Provide the [X, Y] coordinate of the cell's center where the given text is located.  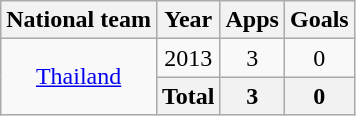
Total [188, 96]
Apps [252, 20]
2013 [188, 58]
National team [79, 20]
Thailand [79, 77]
Year [188, 20]
Goals [319, 20]
